Extract the (x, y) coordinate from the center of the cell holding the provided text.  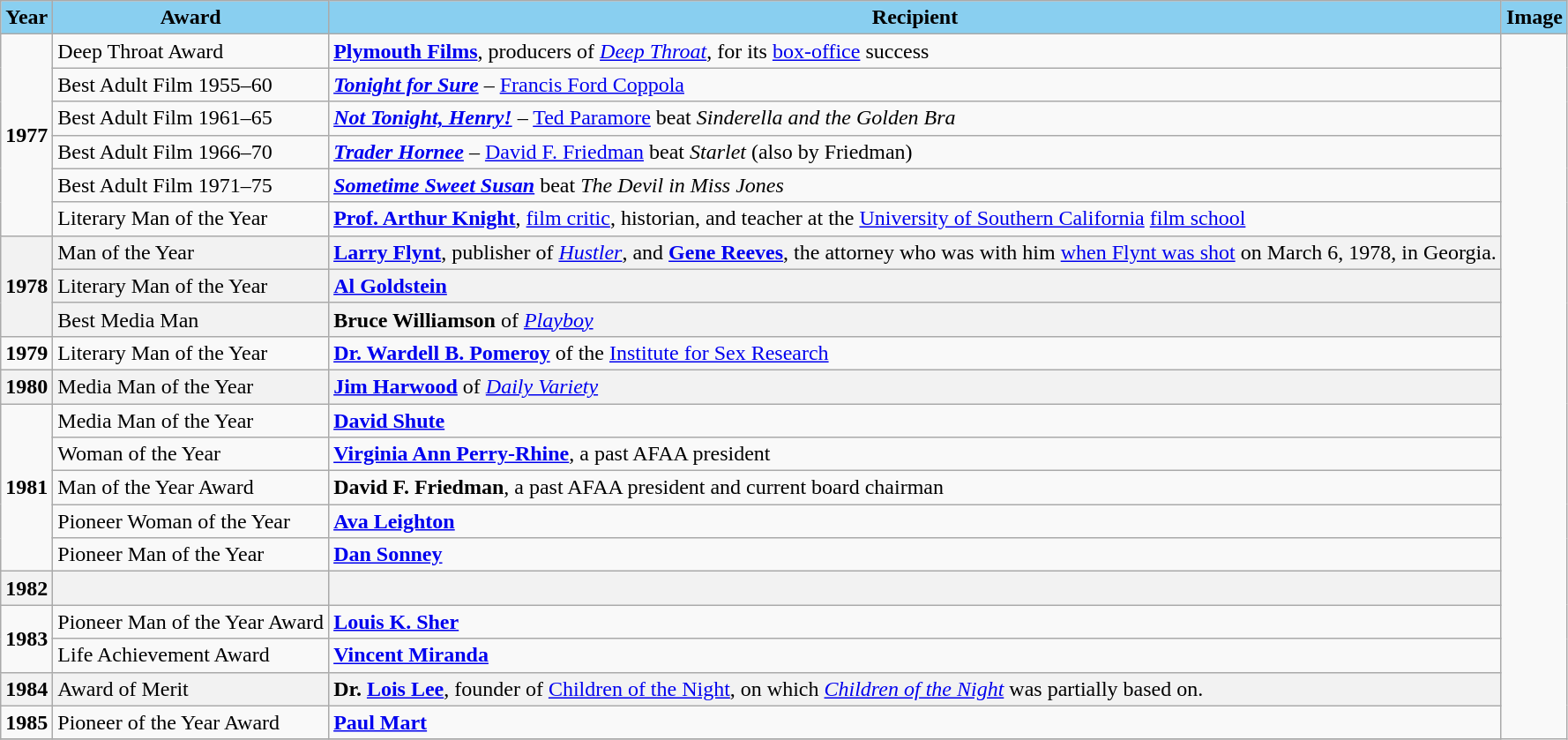
Jim Harwood of Daily Variety (915, 386)
Pioneer Woman of the Year (190, 521)
Best Media Man (190, 319)
Best Adult Film 1955–60 (190, 85)
Best Adult Film 1971–75 (190, 185)
Recipient (915, 18)
Pioneer Man of the Year (190, 555)
Paul Mart (915, 722)
1982 (26, 588)
Larry Flynt, publisher of Hustler, and Gene Reeves, the attorney who was with him when Flynt was shot on March 6, 1978, in Georgia. (915, 252)
Not Tonight, Henry! – Ted Paramore beat Sinderella and the Golden Bra (915, 118)
Virginia Ann Perry-Rhine, a past AFAA president (915, 454)
1977 (26, 135)
Award of Merit (190, 689)
Plymouth Films, producers of Deep Throat, for its box-office success (915, 51)
Dan Sonney (915, 555)
Dr. Lois Lee, founder of Children of the Night, on which Children of the Night was partially based on. (915, 689)
1981 (26, 488)
Prof. Arthur Knight, film critic, historian, and teacher at the University of Southern California film school (915, 219)
Trader Hornee – David F. Friedman beat Starlet (also by Friedman) (915, 152)
Bruce Williamson of Playboy (915, 319)
1983 (26, 639)
1984 (26, 689)
1985 (26, 722)
1978 (26, 286)
Tonight for Sure – Francis Ford Coppola (915, 85)
Image (1534, 18)
Woman of the Year (190, 454)
Deep Throat Award (190, 51)
Vincent Miranda (915, 655)
Sometime Sweet Susan beat The Devil in Miss Jones (915, 185)
Pioneer of the Year Award (190, 722)
Man of the Year Award (190, 488)
1980 (26, 386)
Year (26, 18)
Life Achievement Award (190, 655)
Pioneer Man of the Year Award (190, 622)
Man of the Year (190, 252)
Louis K. Sher (915, 622)
Award (190, 18)
Al Goldstein (915, 286)
Best Adult Film 1961–65 (190, 118)
David Shute (915, 421)
David F. Friedman, a past AFAA president and current board chairman (915, 488)
Ava Leighton (915, 521)
Best Adult Film 1966–70 (190, 152)
Dr. Wardell B. Pomeroy of the Institute for Sex Research (915, 353)
1979 (26, 353)
